From the cell containing the given text, extract its center point as (x, y) coordinate. 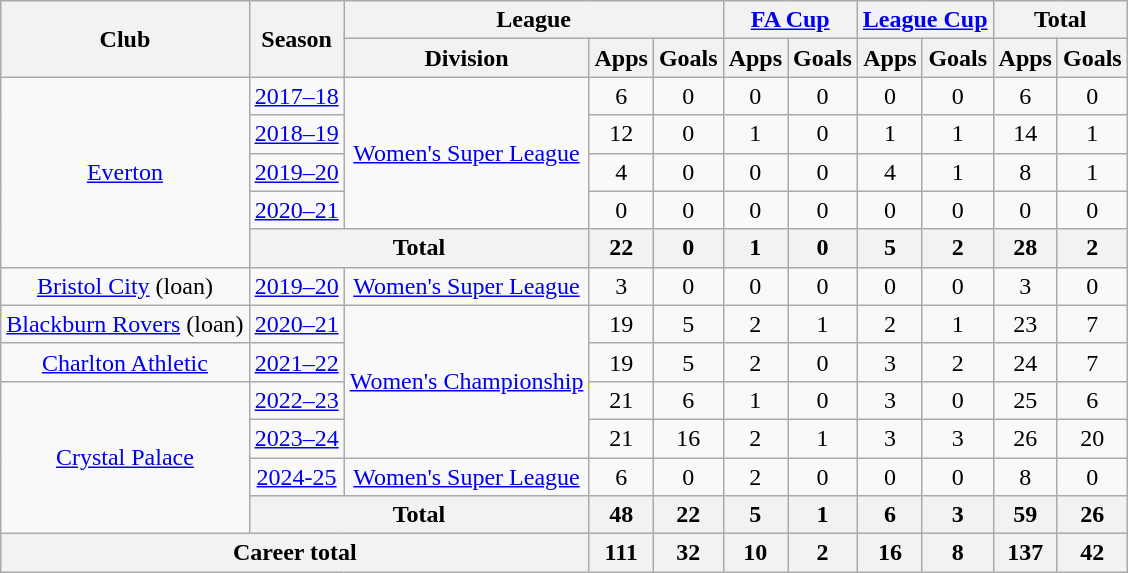
2018–19 (296, 134)
Season (296, 39)
2017–18 (296, 96)
Charlton Athletic (125, 362)
FA Cup (790, 20)
2021–22 (296, 362)
Club (125, 39)
59 (1025, 515)
Division (466, 58)
137 (1025, 553)
League (534, 20)
32 (688, 553)
14 (1025, 134)
League Cup (925, 20)
25 (1025, 400)
10 (755, 553)
48 (621, 515)
Everton (125, 172)
24 (1025, 362)
Career total (295, 553)
111 (621, 553)
Blackburn Rovers (loan) (125, 324)
20 (1092, 438)
12 (621, 134)
2024-25 (296, 477)
28 (1025, 248)
2023–24 (296, 438)
Bristol City (loan) (125, 286)
23 (1025, 324)
Crystal Palace (125, 457)
Women's Championship (466, 381)
42 (1092, 553)
2022–23 (296, 400)
